Return (x, y) of the center of cell containing provided text 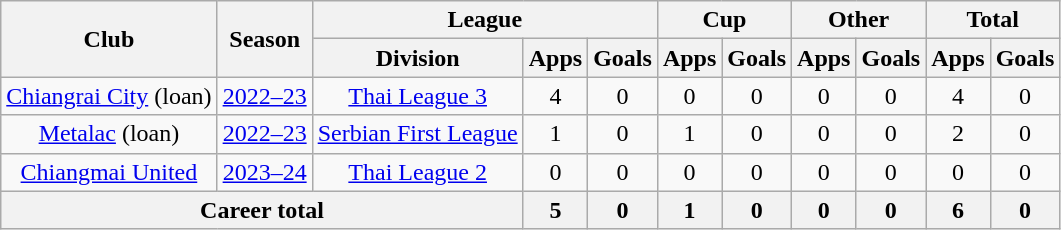
Chiangrai City (loan) (109, 96)
Career total (262, 210)
Chiangmai United (109, 172)
Cup (724, 20)
Total (993, 20)
League (484, 20)
5 (555, 210)
Club (109, 39)
Season (264, 39)
Serbian First League (418, 134)
Thai League 2 (418, 172)
2023–24 (264, 172)
2 (958, 134)
6 (958, 210)
Other (859, 20)
Division (418, 58)
Metalac (loan) (109, 134)
Thai League 3 (418, 96)
